Scan for the cell matching the given text and deliver its [x, y] coordinate at center. 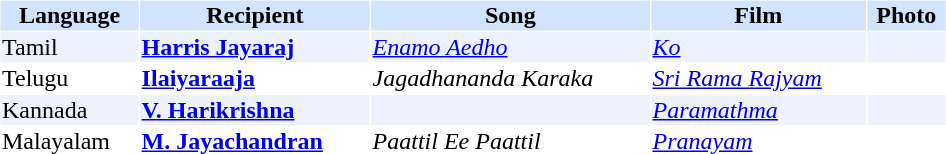
V. Harikrishna [255, 110]
Ko [758, 47]
Film [758, 15]
Paramathma [758, 110]
Recipient [255, 15]
Kannada [69, 110]
Tamil [69, 47]
Song [510, 15]
Jagadhananda Karaka [510, 79]
Sri Rama Rajyam [758, 79]
Harris Jayaraj [255, 47]
Enamo Aedho [510, 47]
Telugu [69, 79]
Language [69, 15]
Photo [906, 15]
Ilaiyaraaja [255, 79]
